Capture the cell that displays the provided text and extract its (x, y) central coordinate. 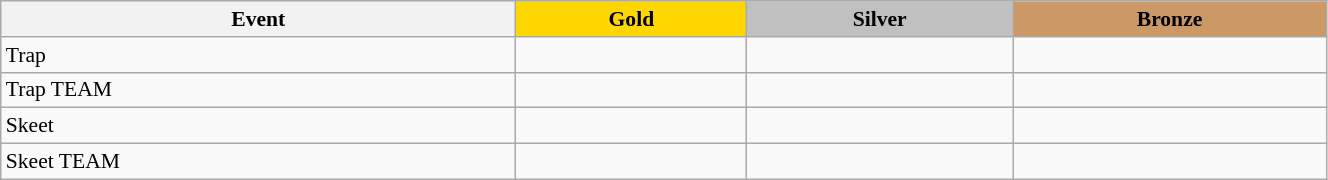
Skeet (258, 126)
Event (258, 19)
Trap (258, 55)
Skeet TEAM (258, 162)
Gold (632, 19)
Bronze (1170, 19)
Silver (880, 19)
Trap TEAM (258, 90)
